Locate the cell with the specified text and output its (x, y) center coordinate. 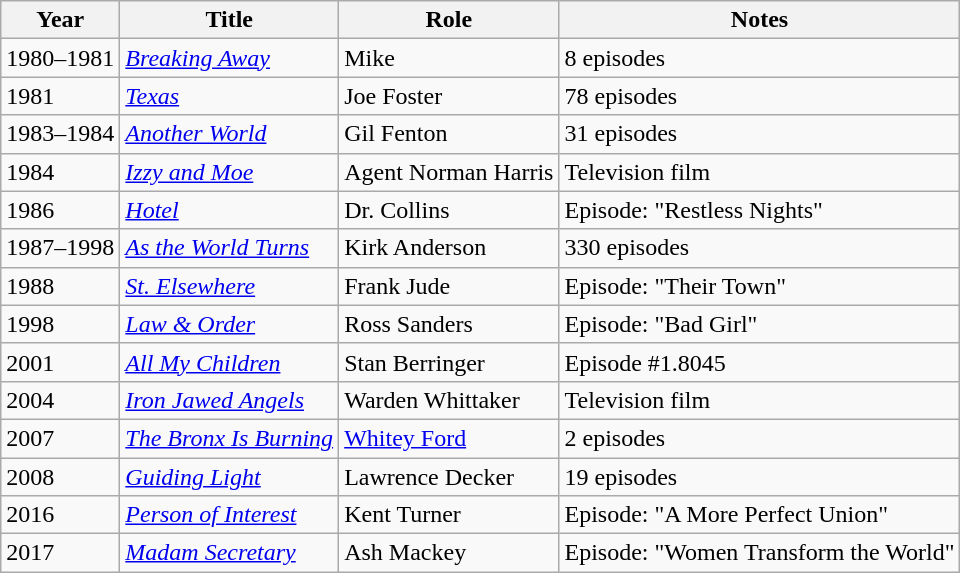
As the World Turns (230, 248)
1984 (60, 172)
Dr. Collins (449, 210)
Warden Whittaker (449, 400)
2001 (60, 362)
Episode: "A More Perfect Union" (760, 515)
Title (230, 20)
Whitey Ford (449, 438)
78 episodes (760, 96)
Notes (760, 20)
St. Elsewhere (230, 286)
Another World (230, 134)
2004 (60, 400)
Texas (230, 96)
The Bronx Is Burning (230, 438)
Person of Interest (230, 515)
Episode: "Bad Girl" (760, 324)
Ash Mackey (449, 553)
Hotel (230, 210)
Joe Foster (449, 96)
Year (60, 20)
Madam Secretary (230, 553)
Gil Fenton (449, 134)
Guiding Light (230, 477)
Law & Order (230, 324)
Izzy and Moe (230, 172)
Iron Jawed Angels (230, 400)
Agent Norman Harris (449, 172)
1998 (60, 324)
Kirk Anderson (449, 248)
Episode: "Their Town" (760, 286)
2008 (60, 477)
Stan Berringer (449, 362)
1988 (60, 286)
Episode: "Women Transform the World" (760, 553)
330 episodes (760, 248)
Lawrence Decker (449, 477)
2 episodes (760, 438)
Kent Turner (449, 515)
Role (449, 20)
1981 (60, 96)
1983–1984 (60, 134)
1987–1998 (60, 248)
Mike (449, 58)
8 episodes (760, 58)
Ross Sanders (449, 324)
2016 (60, 515)
1980–1981 (60, 58)
19 episodes (760, 477)
All My Children (230, 362)
Episode: "Restless Nights" (760, 210)
Breaking Away (230, 58)
2007 (60, 438)
1986 (60, 210)
2017 (60, 553)
Episode #1.8045 (760, 362)
31 episodes (760, 134)
Frank Jude (449, 286)
